Detect which cell encompasses the target text, then output its (X, Y) center coordinate. 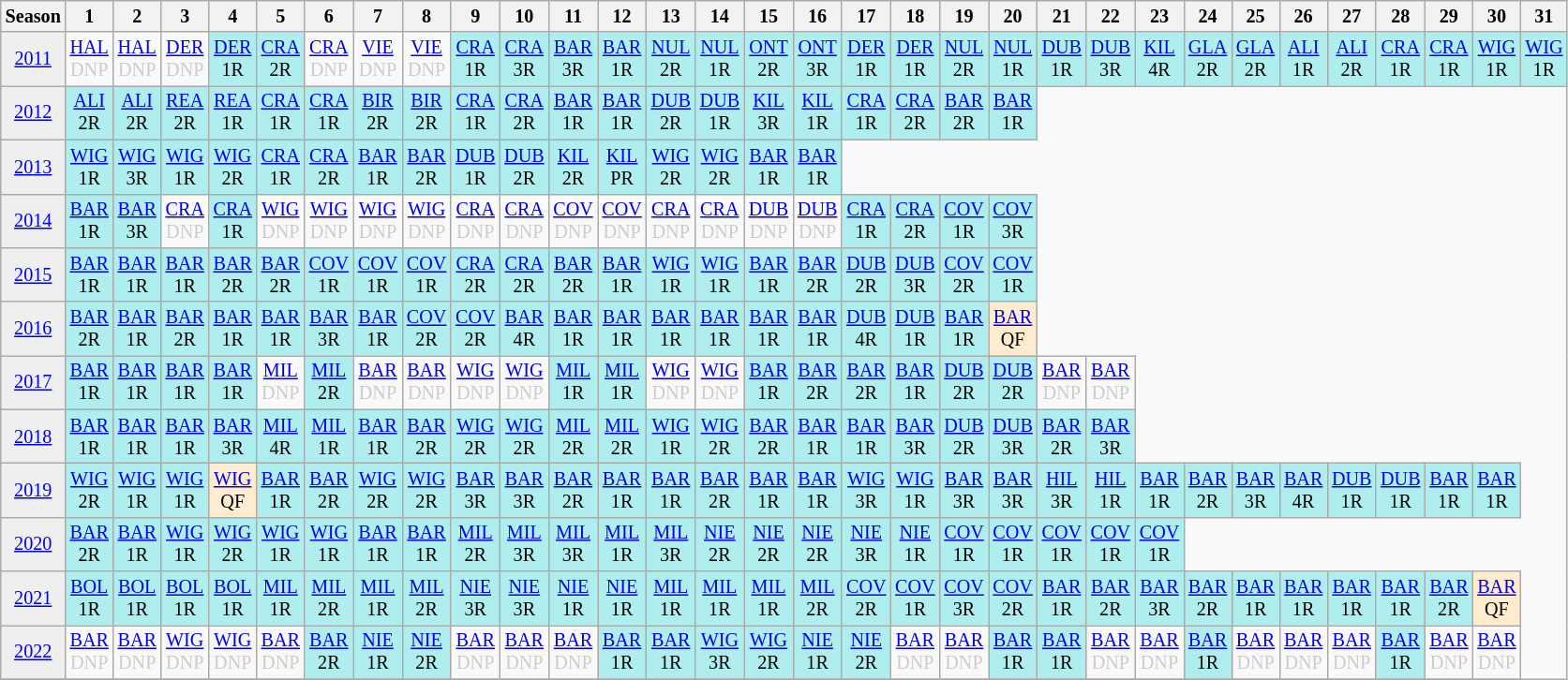
2014 (34, 221)
28 (1400, 17)
2 (137, 17)
25 (1256, 17)
14 (720, 17)
KIL3R (769, 113)
2012 (34, 113)
ONT2R (769, 59)
7 (378, 17)
19 (963, 17)
21 (1062, 17)
REA2R (186, 113)
REA1R (232, 113)
15 (769, 17)
17 (866, 17)
2021 (34, 599)
9 (475, 17)
ONT3R (817, 59)
5 (281, 17)
2011 (34, 59)
29 (1449, 17)
2015 (34, 275)
22 (1111, 17)
KILPR (622, 167)
KIL2R (573, 167)
30 (1496, 17)
10 (524, 17)
16 (817, 17)
23 (1159, 17)
HIL1R (1111, 491)
MILDNP (281, 383)
24 (1207, 17)
2017 (34, 383)
KIL4R (1159, 59)
KIL1R (817, 113)
8 (426, 17)
31 (1544, 17)
2022 (34, 653)
2018 (34, 436)
MIL4R (281, 436)
3 (186, 17)
4 (232, 17)
12 (622, 17)
2020 (34, 544)
Season (34, 17)
DUB4R (866, 329)
1 (90, 17)
CRA3R (524, 59)
26 (1303, 17)
27 (1351, 17)
18 (915, 17)
2013 (34, 167)
ALI1R (1303, 59)
2019 (34, 491)
6 (329, 17)
2016 (34, 329)
DERDNP (186, 59)
WIGQF (232, 491)
13 (671, 17)
20 (1013, 17)
11 (573, 17)
HIL3R (1062, 491)
